Scan for the cell matching the given text and deliver its (x, y) coordinate at center. 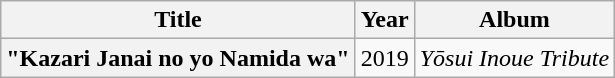
Title (178, 20)
"Kazari Janai no yo Namida wa" (178, 58)
2019 (384, 58)
Album (514, 20)
Year (384, 20)
Yōsui Inoue Tribute (514, 58)
